Find where the given text appears and provide that cell's center as (x, y) coordinate. 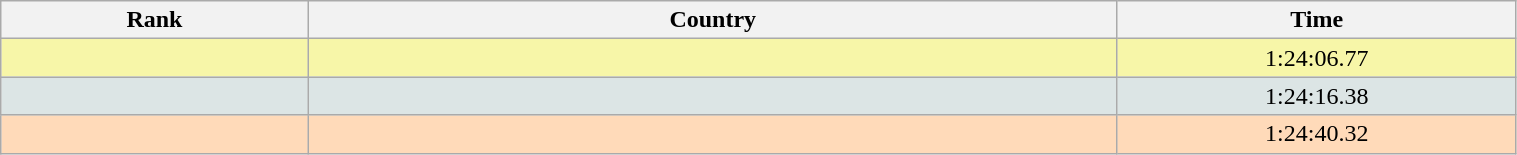
1:24:16.38 (1316, 96)
1:24:40.32 (1316, 134)
Country (712, 20)
1:24:06.77 (1316, 58)
Time (1316, 20)
Rank (154, 20)
